Return the (X, Y) coordinate for the center point of the cell that contains the specified text.  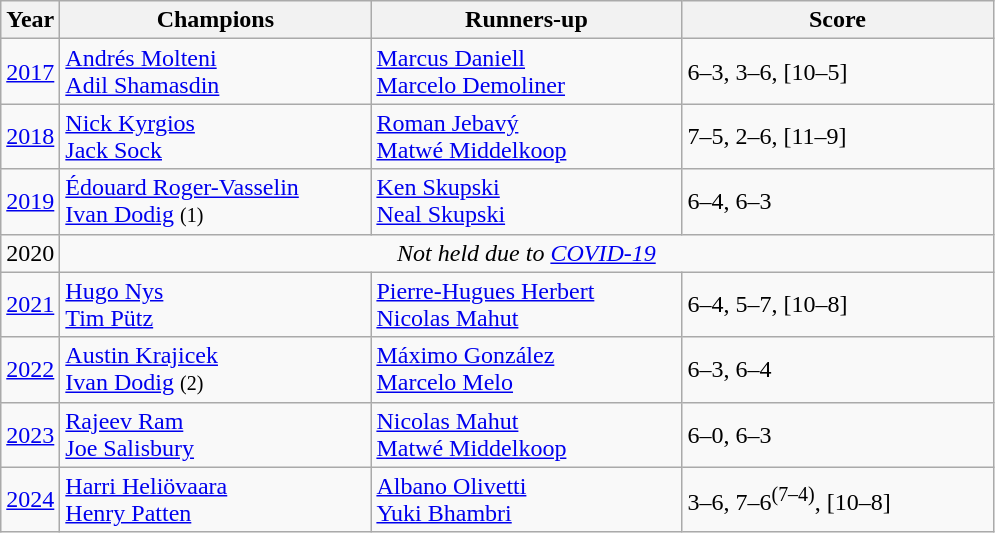
6–4, 5–7, [10–8] (838, 304)
Austin Krajicek Ivan Dodig (2) (216, 370)
Harri Heliövaara Henry Patten (216, 500)
7–5, 2–6, [11–9] (838, 136)
Runners-up (526, 20)
Andrés Molteni Adil Shamasdin (216, 72)
3–6, 7–6(7–4), [10–8] (838, 500)
Hugo Nys Tim Pütz (216, 304)
6–4, 6–3 (838, 202)
2022 (30, 370)
2019 (30, 202)
Champions (216, 20)
6–0, 6–3 (838, 434)
2023 (30, 434)
Albano Olivetti Yuki Bhambri (526, 500)
2018 (30, 136)
Pierre-Hugues Herbert Nicolas Mahut (526, 304)
Rajeev Ram Joe Salisbury (216, 434)
Year (30, 20)
Score (838, 20)
2024 (30, 500)
2017 (30, 72)
Not held due to COVID-19 (526, 253)
6–3, 3–6, [10–5] (838, 72)
2020 (30, 253)
Roman Jebavý Matwé Middelkoop (526, 136)
Nicolas Mahut Matwé Middelkoop (526, 434)
Máximo González Marcelo Melo (526, 370)
Ken Skupski Neal Skupski (526, 202)
Nick Kyrgios Jack Sock (216, 136)
Édouard Roger-Vasselin Ivan Dodig (1) (216, 202)
2021 (30, 304)
Marcus Daniell Marcelo Demoliner (526, 72)
6–3, 6–4 (838, 370)
